Return the (X, Y) coordinate for the center point of the cell that contains the specified text.  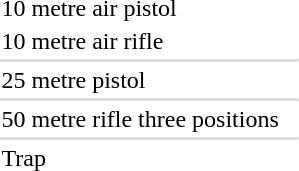
10 metre air rifle (140, 41)
25 metre pistol (140, 80)
50 metre rifle three positions (140, 119)
